For the text-containing cell, return its midpoint in (X, Y) coordinate format. 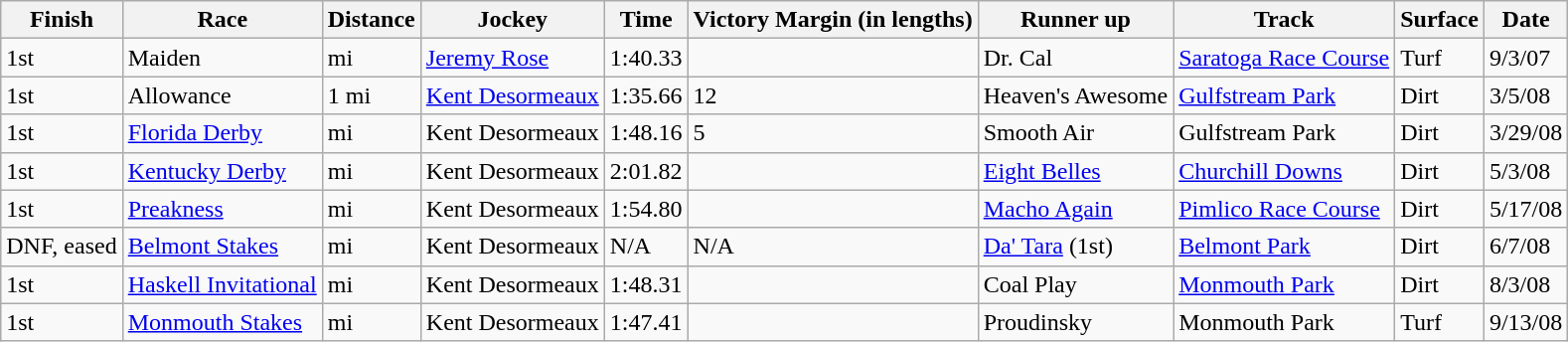
12 (833, 95)
5/17/08 (1525, 209)
Monmouth Stakes (223, 322)
Allowance (223, 95)
Track (1284, 20)
1:47.41 (646, 322)
Pimlico Race Course (1284, 209)
Da' Tara (1st) (1075, 247)
Smooth Air (1075, 133)
1:48.16 (646, 133)
Belmont Park (1284, 247)
Time (646, 20)
Proudinsky (1075, 322)
Distance (372, 20)
Race (223, 20)
Saratoga Race Course (1284, 58)
Coal Play (1075, 284)
Surface (1440, 20)
1:35.66 (646, 95)
Victory Margin (in lengths) (833, 20)
Jockey (513, 20)
Jeremy Rose (513, 58)
3/29/08 (1525, 133)
Belmont Stakes (223, 247)
6/7/08 (1525, 247)
1 mi (372, 95)
Maiden (223, 58)
Eight Belles (1075, 171)
Kentucky Derby (223, 171)
Florida Derby (223, 133)
Heaven's Awesome (1075, 95)
5/3/08 (1525, 171)
Preakness (223, 209)
1:54.80 (646, 209)
Dr. Cal (1075, 58)
9/13/08 (1525, 322)
Macho Again (1075, 209)
8/3/08 (1525, 284)
9/3/07 (1525, 58)
5 (833, 133)
Runner up (1075, 20)
Churchill Downs (1284, 171)
Haskell Invitational (223, 284)
3/5/08 (1525, 95)
1:40.33 (646, 58)
1:48.31 (646, 284)
Finish (62, 20)
2:01.82 (646, 171)
DNF, eased (62, 247)
Date (1525, 20)
